Extract the (X, Y) coordinate from the center of the cell holding the provided text.  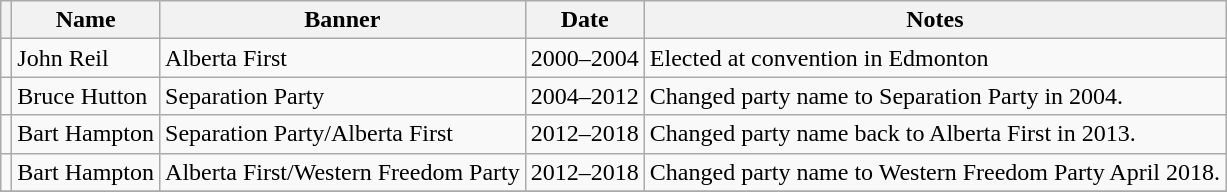
Banner (343, 20)
Changed party name back to Alberta First in 2013. (934, 134)
Elected at convention in Edmonton (934, 58)
Date (584, 20)
Alberta First (343, 58)
Separation Party/Alberta First (343, 134)
John Reil (86, 58)
2004–2012 (584, 96)
Changed party name to Western Freedom Party April 2018. (934, 172)
Alberta First/Western Freedom Party (343, 172)
Changed party name to Separation Party in 2004. (934, 96)
Bruce Hutton (86, 96)
Separation Party (343, 96)
Notes (934, 20)
2000–2004 (584, 58)
Name (86, 20)
